Determine the [x, y] coordinate at the center of the cell enclosing the given text.  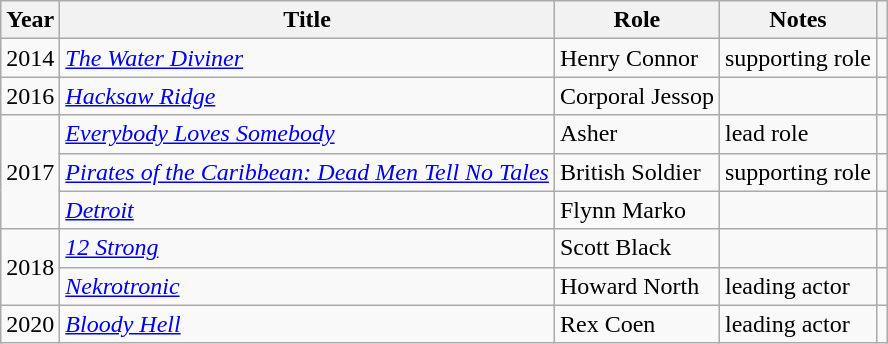
12 Strong [308, 248]
Nekrotronic [308, 286]
British Soldier [636, 172]
Rex Coen [636, 324]
Bloody Hell [308, 324]
2016 [30, 96]
2014 [30, 58]
Pirates of the Caribbean: Dead Men Tell No Tales [308, 172]
Corporal Jessop [636, 96]
Everybody Loves Somebody [308, 134]
Detroit [308, 210]
Notes [798, 20]
Asher [636, 134]
2018 [30, 267]
Howard North [636, 286]
Role [636, 20]
Flynn Marko [636, 210]
lead role [798, 134]
Year [30, 20]
Scott Black [636, 248]
Title [308, 20]
Henry Connor [636, 58]
2017 [30, 172]
Hacksaw Ridge [308, 96]
The Water Diviner [308, 58]
2020 [30, 324]
